Return (x, y) of the center of cell containing provided text 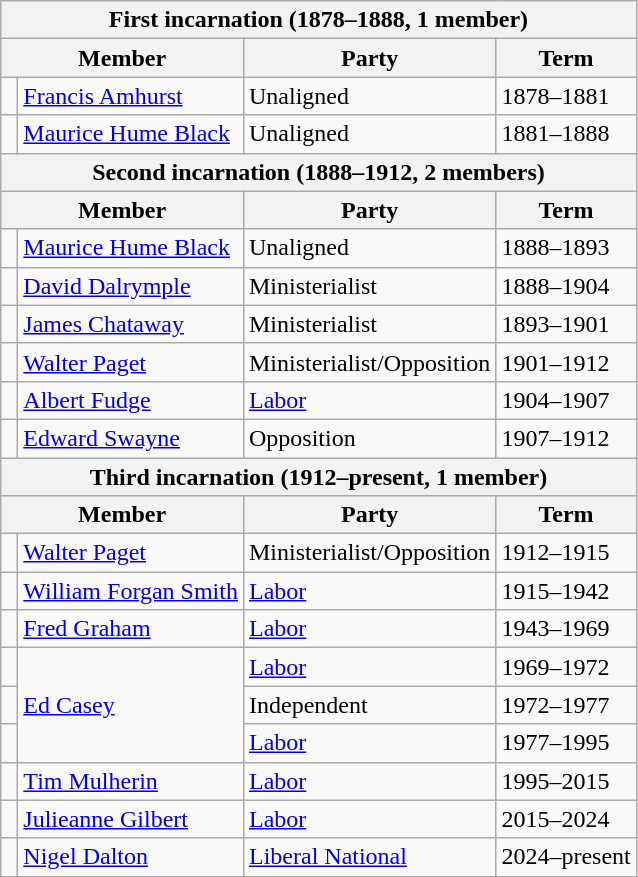
Liberal National (369, 857)
1972–1977 (566, 705)
1901–1912 (566, 362)
1977–1995 (566, 743)
Opposition (369, 438)
1904–1907 (566, 400)
1915–1942 (566, 591)
Fred Graham (131, 629)
1907–1912 (566, 438)
James Chataway (131, 324)
1878–1881 (566, 96)
1969–1972 (566, 667)
Julieanne Gilbert (131, 819)
2024–present (566, 857)
David Dalrymple (131, 286)
Third incarnation (1912–present, 1 member) (318, 477)
1995–2015 (566, 781)
Edward Swayne (131, 438)
1912–1915 (566, 553)
William Forgan Smith (131, 591)
Independent (369, 705)
1881–1888 (566, 134)
1893–1901 (566, 324)
Albert Fudge (131, 400)
1888–1904 (566, 286)
Ed Casey (131, 705)
1943–1969 (566, 629)
2015–2024 (566, 819)
Nigel Dalton (131, 857)
First incarnation (1878–1888, 1 member) (318, 20)
1888–1893 (566, 248)
Tim Mulherin (131, 781)
Second incarnation (1888–1912, 2 members) (318, 172)
Francis Amhurst (131, 96)
